For the text-containing cell, return its midpoint in [x, y] coordinate format. 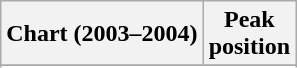
Chart (2003–2004) [102, 34]
Peakposition [249, 34]
